Capture the cell that displays the provided text and extract its [x, y] central coordinate. 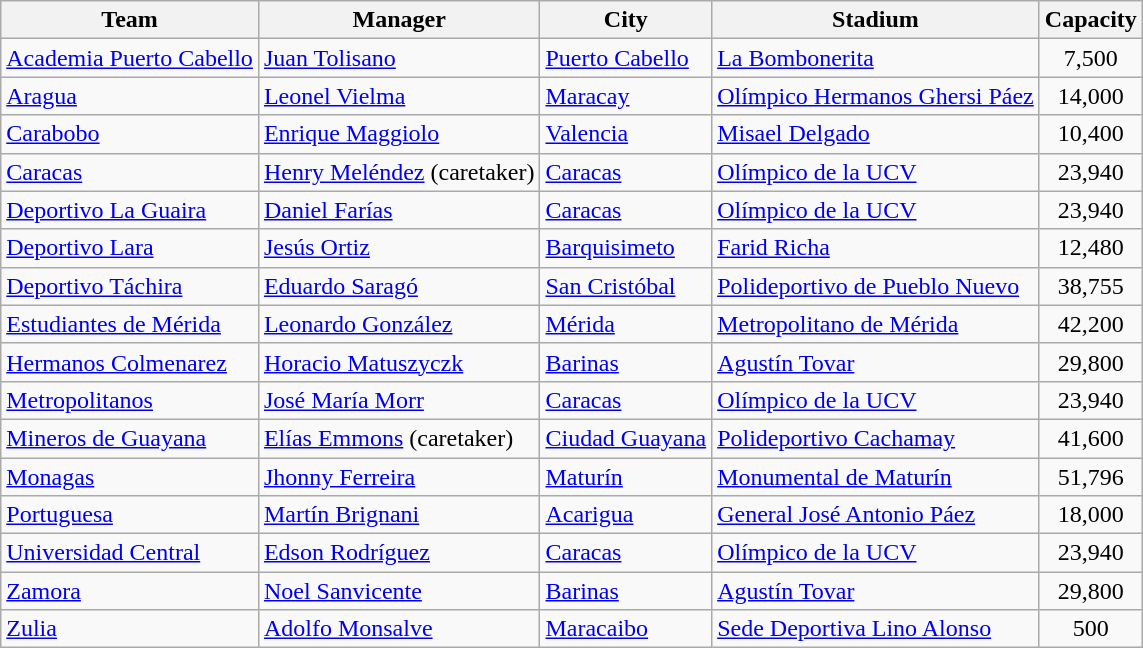
Edson Rodríguez [399, 553]
Leonardo González [399, 324]
Maracaibo [626, 629]
Deportivo Lara [130, 248]
Polideportivo Cachamay [876, 438]
Eduardo Saragó [399, 286]
Zamora [130, 591]
Daniel Farías [399, 210]
Enrique Maggiolo [399, 134]
Portuguesa [130, 515]
51,796 [1090, 477]
Deportivo La Guaira [130, 210]
Metropolitanos [130, 400]
Capacity [1090, 20]
Estudiantes de Mérida [130, 324]
Jesús Ortiz [399, 248]
Stadium [876, 20]
Monagas [130, 477]
Henry Meléndez (caretaker) [399, 172]
Noel Sanvicente [399, 591]
10,400 [1090, 134]
Leonel Vielma [399, 96]
Puerto Cabello [626, 58]
41,600 [1090, 438]
18,000 [1090, 515]
Misael Delgado [876, 134]
Team [130, 20]
Aragua [130, 96]
Ciudad Guayana [626, 438]
Carabobo [130, 134]
Juan Tolisano [399, 58]
Maturín [626, 477]
Elías Emmons (caretaker) [399, 438]
Mérida [626, 324]
City [626, 20]
Manager [399, 20]
Deportivo Táchira [130, 286]
Metropolitano de Mérida [876, 324]
Horacio Matuszyczk [399, 362]
42,200 [1090, 324]
Sede Deportiva Lino Alonso [876, 629]
Hermanos Colmenarez [130, 362]
Farid Richa [876, 248]
7,500 [1090, 58]
José María Morr [399, 400]
San Cristóbal [626, 286]
Valencia [626, 134]
Acarigua [626, 515]
Monumental de Maturín [876, 477]
Adolfo Monsalve [399, 629]
Polideportivo de Pueblo Nuevo [876, 286]
Barquisimeto [626, 248]
Olímpico Hermanos Ghersi Páez [876, 96]
Academia Puerto Cabello [130, 58]
Jhonny Ferreira [399, 477]
Mineros de Guayana [130, 438]
Maracay [626, 96]
Zulia [130, 629]
La Bombonerita [876, 58]
38,755 [1090, 286]
General José Antonio Páez [876, 515]
Universidad Central [130, 553]
500 [1090, 629]
14,000 [1090, 96]
12,480 [1090, 248]
Martín Brignani [399, 515]
